Search for the cell housing the specified text and yield its (X, Y) center coordinate. 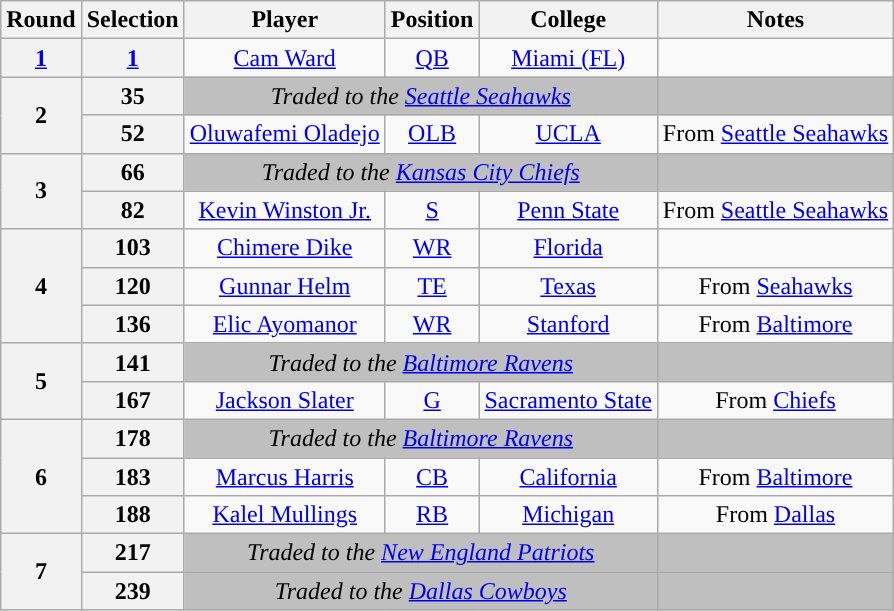
Florida (568, 248)
Penn State (568, 210)
Elic Ayomanor (284, 324)
2 (41, 115)
141 (132, 362)
178 (132, 438)
217 (132, 553)
UCLA (568, 134)
Chimere Dike (284, 248)
Stanford (568, 324)
Oluwafemi Oladejo (284, 134)
CB (432, 477)
From Chiefs (775, 400)
From Seahawks (775, 286)
Traded to the Seattle Seahawks (420, 96)
Round (41, 20)
Player (284, 20)
120 (132, 286)
Texas (568, 286)
S (432, 210)
Traded to the Kansas City Chiefs (420, 172)
Kevin Winston Jr. (284, 210)
5 (41, 381)
52 (132, 134)
167 (132, 400)
Kalel Mullings (284, 515)
RB (432, 515)
Jackson Slater (284, 400)
3 (41, 191)
G (432, 400)
QB (432, 58)
OLB (432, 134)
103 (132, 248)
6 (41, 476)
Notes (775, 20)
From Dallas (775, 515)
Traded to the Dallas Cowboys (420, 591)
188 (132, 515)
Miami (FL) (568, 58)
239 (132, 591)
TE (432, 286)
136 (132, 324)
Selection (132, 20)
Marcus Harris (284, 477)
Michigan (568, 515)
Position (432, 20)
Cam Ward (284, 58)
Sacramento State (568, 400)
Traded to the New England Patriots (420, 553)
66 (132, 172)
College (568, 20)
183 (132, 477)
Gunnar Helm (284, 286)
82 (132, 210)
7 (41, 572)
California (568, 477)
4 (41, 286)
35 (132, 96)
